Search for the cell housing the specified text and yield its [X, Y] center coordinate. 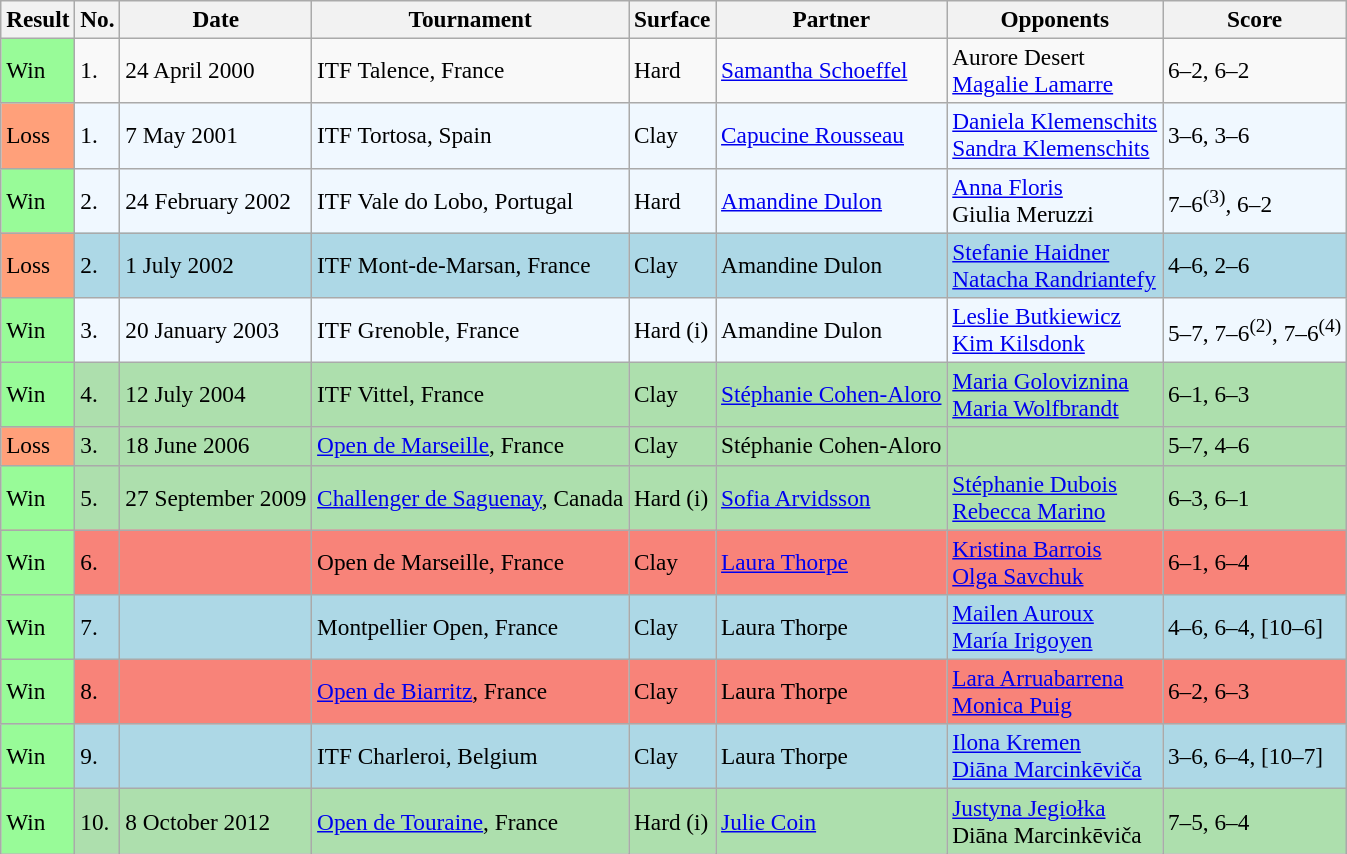
Surface [672, 19]
Date [216, 19]
Kristina Barrois Olga Savchuk [1055, 562]
Open de Touraine, France [470, 820]
Ilona Kremen Diāna Marcinkēviča [1055, 756]
ITF Vittel, France [470, 394]
27 September 2009 [216, 498]
Partner [832, 19]
Tournament [470, 19]
7–6(3), 6–2 [1255, 200]
Montpellier Open, France [470, 626]
12 July 2004 [216, 394]
6–3, 6–1 [1255, 498]
Sofia Arvidsson [832, 498]
Opponents [1055, 19]
20 January 2003 [216, 330]
4–6, 2–6 [1255, 264]
ITF Grenoble, France [470, 330]
Justyna Jegiołka Diāna Marcinkēviča [1055, 820]
4–6, 6–4, [10–6] [1255, 626]
4. [98, 394]
6–2, 6–3 [1255, 692]
Leslie Butkiewicz Kim Kilsdonk [1055, 330]
9. [98, 756]
Lara Arruabarrena Monica Puig [1055, 692]
Aurore Desert Magalie Lamarre [1055, 70]
Julie Coin [832, 820]
ITF Charleroi, Belgium [470, 756]
Result [38, 19]
Stéphanie Dubois Rebecca Marino [1055, 498]
3–6, 6–4, [10–7] [1255, 756]
7. [98, 626]
No. [98, 19]
Stefanie Haidner Natacha Randriantefy [1055, 264]
ITF Vale do Lobo, Portugal [470, 200]
Maria Goloviznina Maria Wolfbrandt [1055, 394]
7 May 2001 [216, 136]
7–5, 6–4 [1255, 820]
Capucine Rousseau [832, 136]
8. [98, 692]
Anna Floris Giulia Meruzzi [1055, 200]
6–1, 6–4 [1255, 562]
18 June 2006 [216, 446]
Challenger de Saguenay, Canada [470, 498]
6–1, 6–3 [1255, 394]
3–6, 3–6 [1255, 136]
1 July 2002 [216, 264]
5–7, 4–6 [1255, 446]
6. [98, 562]
ITF Mont-de-Marsan, France [470, 264]
10. [98, 820]
ITF Tortosa, Spain [470, 136]
Daniela Klemenschits Sandra Klemenschits [1055, 136]
6–2, 6–2 [1255, 70]
Mailen Auroux María Irigoyen [1055, 626]
24 April 2000 [216, 70]
8 October 2012 [216, 820]
Samantha Schoeffel [832, 70]
5–7, 7–6(2), 7–6(4) [1255, 330]
ITF Talence, France [470, 70]
24 February 2002 [216, 200]
Score [1255, 19]
Open de Biarritz, France [470, 692]
5. [98, 498]
